Find where the given text appears and provide that cell's center as [X, Y] coordinate. 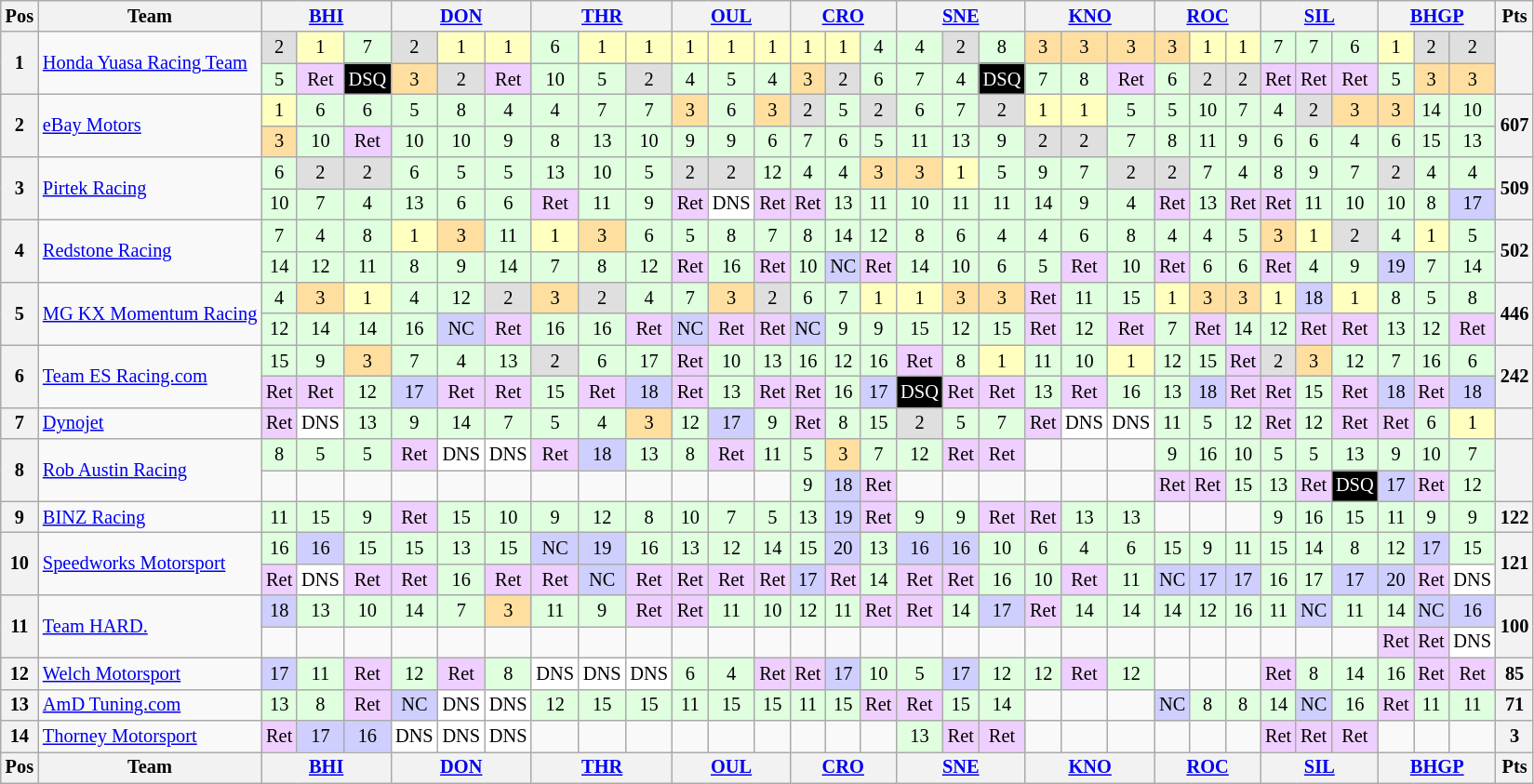
121 [1514, 564]
71 [1514, 705]
85 [1514, 673]
Redstone Racing [150, 251]
100 [1514, 627]
Welch Motorsport [150, 673]
Thorney Motorsport [150, 736]
BINZ Racing [150, 517]
502 [1514, 251]
Team HARD. [150, 627]
Rob Austin Racing [150, 471]
Speedworks Motorsport [150, 564]
eBay Motors [150, 125]
446 [1514, 312]
509 [1514, 188]
Honda Yuasa Racing Team [150, 63]
Team ES Racing.com [150, 376]
Dynojet [150, 423]
242 [1514, 376]
122 [1514, 517]
607 [1514, 125]
AmD Tuning.com [150, 705]
MG KX Momentum Racing [150, 312]
Pirtek Racing [150, 188]
